Locate the cell with the specified text and output its [X, Y] center coordinate. 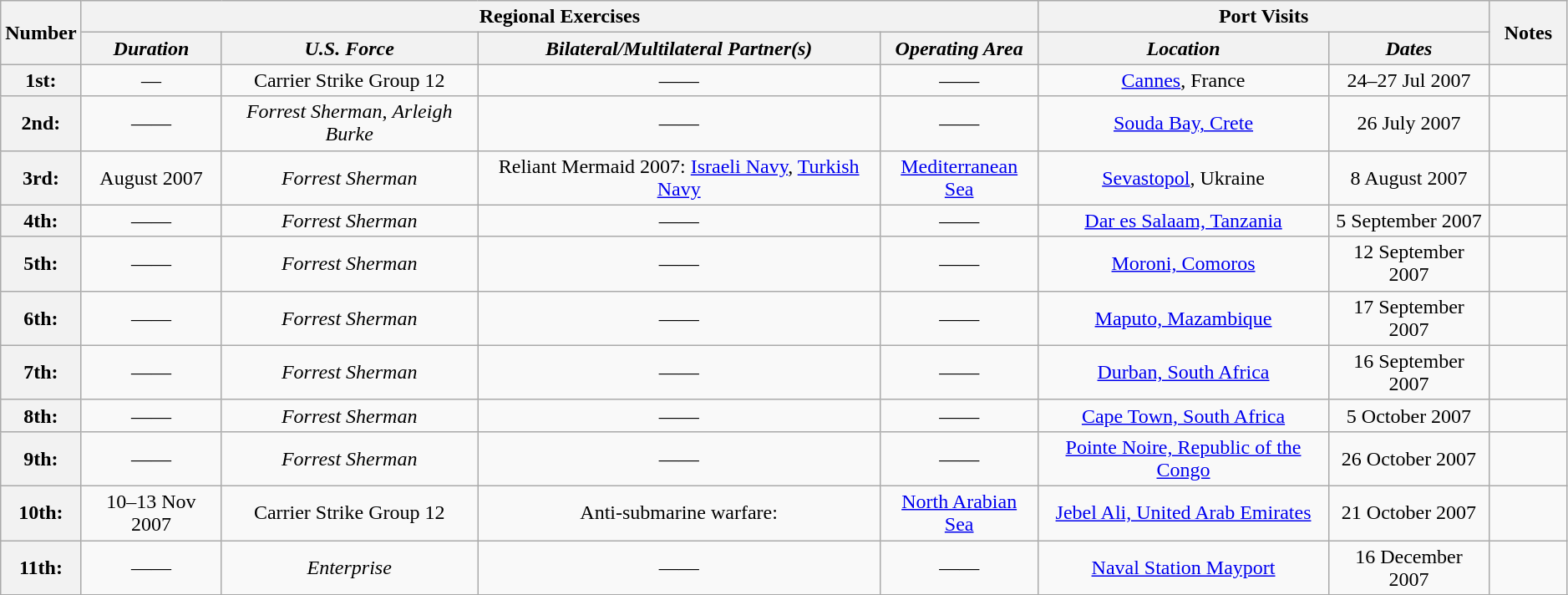
Forrest Sherman, Arleigh Burke [349, 124]
10–13 Nov 2007 [151, 513]
Cape Town, South Africa [1184, 415]
Durban, South Africa [1184, 373]
Maputo, Mazambique [1184, 318]
Enterprise [349, 567]
Dates [1408, 48]
5 October 2007 [1408, 415]
Bilateral/Multilateral Partner(s) [679, 48]
21 October 2007 [1408, 513]
9th: [41, 458]
Pointe Noire, Republic of the Congo [1184, 458]
Location [1184, 48]
Souda Bay, Crete [1184, 124]
Cannes, France [1184, 80]
24–27 Jul 2007 [1408, 80]
11th: [41, 567]
5th: [41, 264]
16 December 2007 [1408, 567]
Port Visits [1264, 17]
12 September 2007 [1408, 264]
7th: [41, 373]
North Arabian Sea [959, 513]
Regional Exercises [560, 17]
17 September 2007 [1408, 318]
Number [41, 33]
Duration [151, 48]
Reliant Mermaid 2007: Israeli Navy, Turkish Navy [679, 177]
10th: [41, 513]
Notes [1529, 33]
26 October 2007 [1408, 458]
1st: [41, 80]
Dar es Salaam, Tanzania [1184, 221]
8 August 2007 [1408, 177]
Moroni, Comoros [1184, 264]
5 September 2007 [1408, 221]
Operating Area [959, 48]
3rd: [41, 177]
4th: [41, 221]
8th: [41, 415]
Naval Station Mayport [1184, 567]
Mediterranean Sea [959, 177]
August 2007 [151, 177]
Jebel Ali, United Arab Emirates [1184, 513]
U.S. Force [349, 48]
— [151, 80]
Sevastopol, Ukraine [1184, 177]
Anti-submarine warfare: [679, 513]
26 July 2007 [1408, 124]
6th: [41, 318]
16 September 2007 [1408, 373]
2nd: [41, 124]
